Locate the cell with the specified text and output its (X, Y) center coordinate. 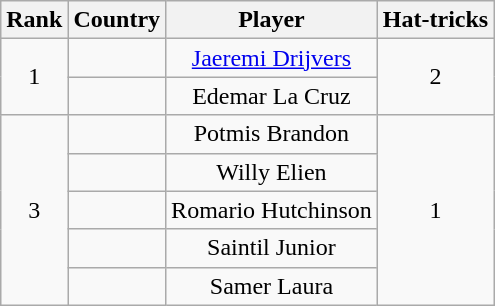
Samer Laura (272, 286)
Romario Hutchinson (272, 210)
Player (272, 20)
Hat-tricks (435, 20)
Jaeremi Drijvers (272, 58)
Country (117, 20)
Rank (34, 20)
Potmis Brandon (272, 134)
Willy Elien (272, 172)
3 (34, 210)
2 (435, 77)
Edemar La Cruz (272, 96)
Saintil Junior (272, 248)
